Extract the (X, Y) coordinate from the center of the cell holding the provided text.  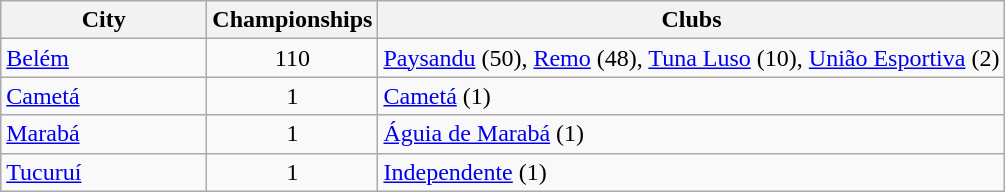
Cametá (104, 96)
Championships (292, 20)
Marabá (104, 134)
Belém (104, 58)
Paysandu (50), Remo (48), Tuna Luso (10), União Esportiva (2) (692, 58)
Águia de Marabá (1) (692, 134)
City (104, 20)
Tucuruí (104, 172)
Independente (1) (692, 172)
110 (292, 58)
Cametá (1) (692, 96)
Clubs (692, 20)
